Locate the cell with the specified text and output its [X, Y] center coordinate. 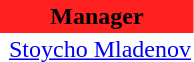
Manager [97, 16]
